Identify which cell holds the provided text, then report its (x, y) central coordinate. 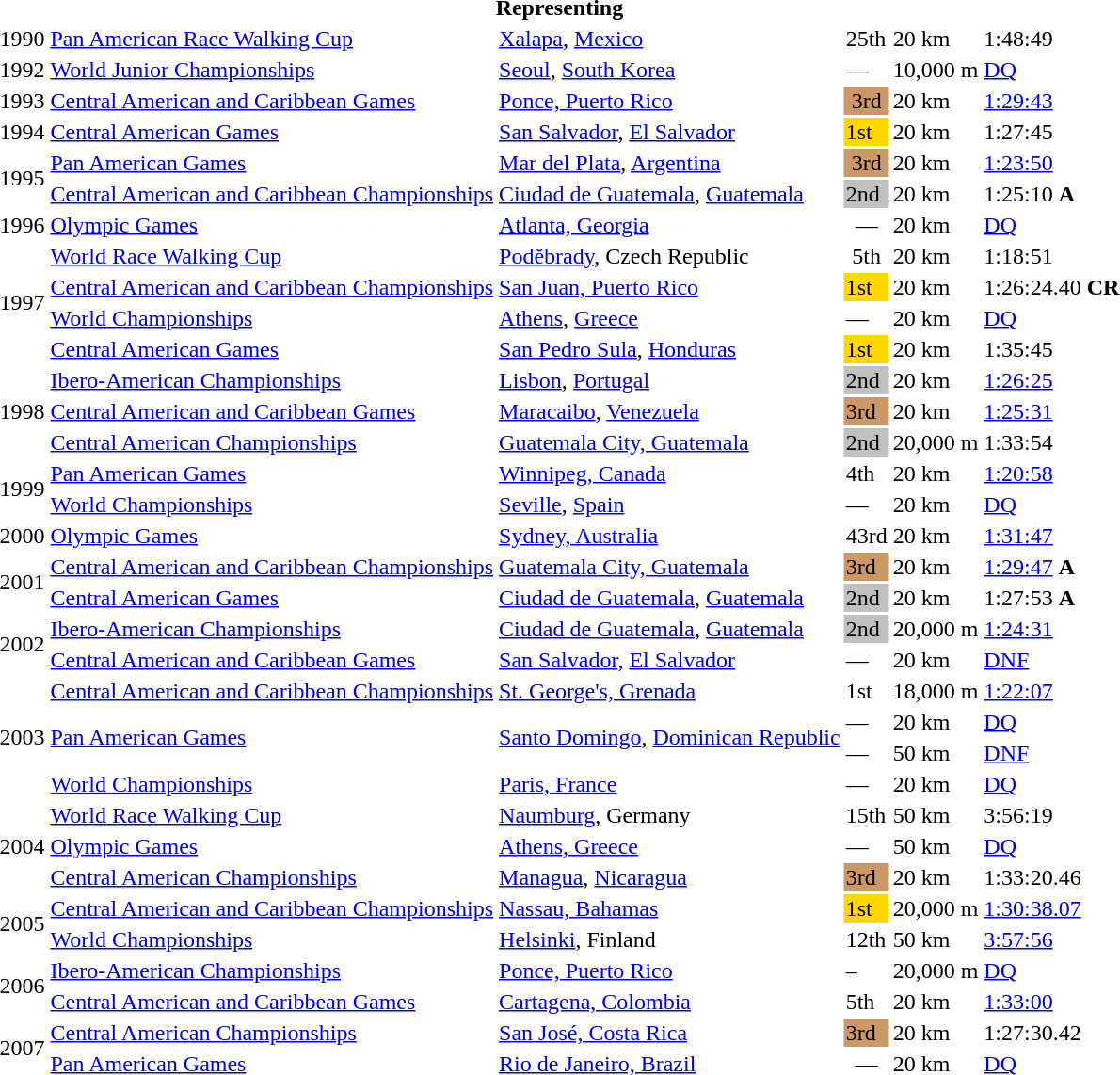
Managua, Nicaragua (670, 877)
4th (866, 473)
Winnipeg, Canada (670, 473)
Cartagena, Colombia (670, 1002)
Xalapa, Mexico (670, 39)
15th (866, 815)
10,000 m (936, 70)
Naumburg, Germany (670, 815)
Seville, Spain (670, 505)
Lisbon, Portugal (670, 380)
– (866, 971)
18,000 m (936, 691)
43rd (866, 536)
Maracaibo, Venezuela (670, 411)
Seoul, South Korea (670, 70)
Atlanta, Georgia (670, 225)
12th (866, 939)
San José, Costa Rica (670, 1033)
Poděbrady, Czech Republic (670, 256)
Sydney, Australia (670, 536)
Mar del Plata, Argentina (670, 163)
St. George's, Grenada (670, 691)
Helsinki, Finland (670, 939)
Pan American Race Walking Cup (272, 39)
World Junior Championships (272, 70)
Santo Domingo, Dominican Republic (670, 738)
25th (866, 39)
San Pedro Sula, Honduras (670, 349)
Nassau, Bahamas (670, 908)
San Juan, Puerto Rico (670, 287)
Paris, France (670, 784)
